Determine the (x, y) coordinate at the center of the cell enclosing the given text.  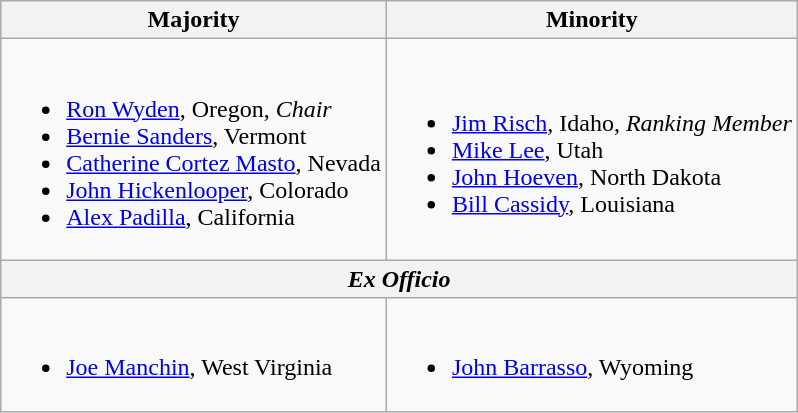
Joe Manchin, West Virginia (194, 354)
Majority (194, 20)
Ex Officio (400, 279)
Minority (592, 20)
John Barrasso, Wyoming (592, 354)
Jim Risch, Idaho, Ranking MemberMike Lee, UtahJohn Hoeven, North DakotaBill Cassidy, Louisiana (592, 150)
Ron Wyden, Oregon, ChairBernie Sanders, VermontCatherine Cortez Masto, NevadaJohn Hickenlooper, ColoradoAlex Padilla, California (194, 150)
